Determine the (x, y) coordinate at the center of the cell enclosing the given text.  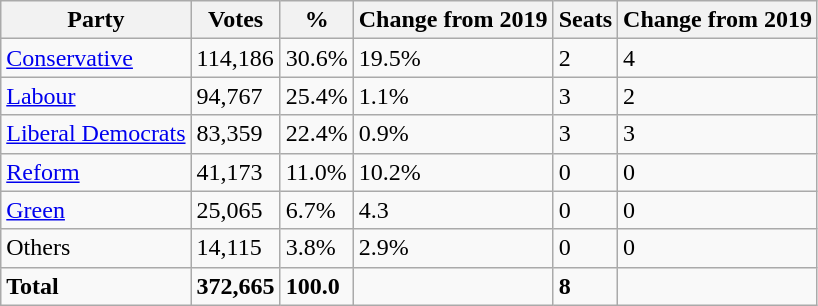
Green (96, 210)
Seats (585, 20)
Conservative (96, 58)
8 (585, 286)
Votes (236, 20)
Labour (96, 96)
30.6% (316, 58)
10.2% (453, 172)
2.9% (453, 248)
3.8% (316, 248)
4 (718, 58)
100.0 (316, 286)
Party (96, 20)
114,186 (236, 58)
94,767 (236, 96)
22.4% (316, 134)
6.7% (316, 210)
1.1% (453, 96)
25.4% (316, 96)
25,065 (236, 210)
372,665 (236, 286)
Others (96, 248)
19.5% (453, 58)
4.3 (453, 210)
Reform (96, 172)
41,173 (236, 172)
11.0% (316, 172)
0.9% (453, 134)
% (316, 20)
Total (96, 286)
83,359 (236, 134)
14,115 (236, 248)
Liberal Democrats (96, 134)
